Find where the given text appears and provide that cell's center as (X, Y) coordinate. 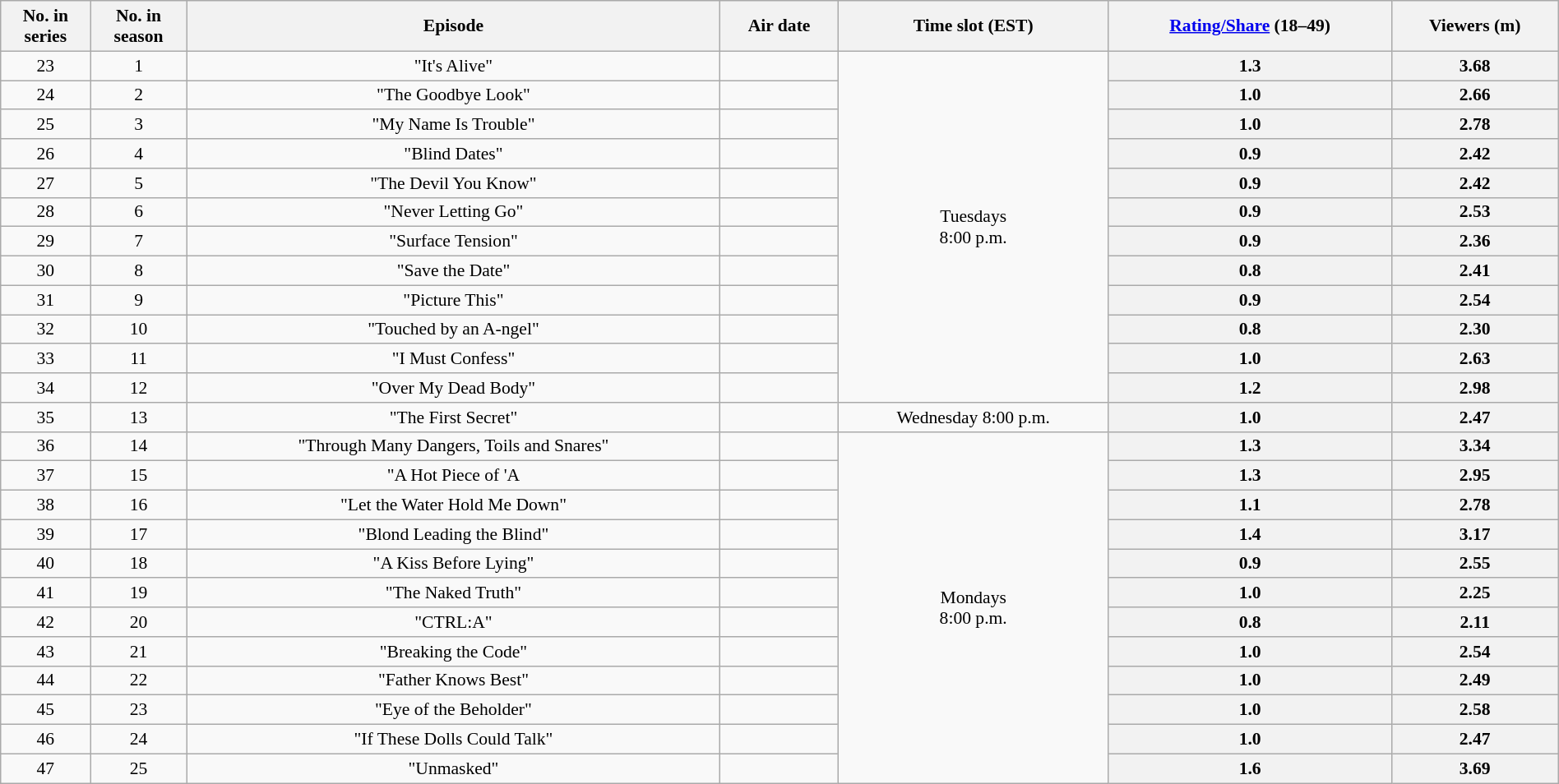
2.36 (1475, 242)
1.1 (1250, 505)
Wednesday 8:00 p.m. (974, 417)
1.4 (1250, 534)
Episode (454, 26)
34 (46, 388)
19 (138, 593)
"Breaking the Code" (454, 652)
5 (138, 183)
9 (138, 300)
29 (46, 242)
"Never Letting Go" (454, 212)
2.58 (1475, 710)
2.25 (1475, 593)
15 (138, 476)
"Let the Water Hold Me Down" (454, 505)
"Blind Dates" (454, 154)
33 (46, 359)
Air date (779, 26)
2.30 (1475, 330)
2.95 (1475, 476)
16 (138, 505)
3 (138, 125)
2.41 (1475, 271)
45 (46, 710)
"Unmasked" (454, 768)
31 (46, 300)
1 (138, 66)
26 (46, 154)
2.11 (1475, 622)
Tuesdays8:00 p.m. (974, 227)
41 (46, 593)
20 (138, 622)
"A Kiss Before Lying" (454, 564)
No. inseries (46, 26)
3.69 (1475, 768)
Viewers (m) (1475, 26)
2.98 (1475, 388)
6 (138, 212)
2 (138, 95)
2.53 (1475, 212)
28 (46, 212)
3.17 (1475, 534)
37 (46, 476)
"A Hot Piece of 'A (454, 476)
"CTRL:A" (454, 622)
"My Name Is Trouble" (454, 125)
17 (138, 534)
No. inseason (138, 26)
2.66 (1475, 95)
"Picture This" (454, 300)
"Surface Tension" (454, 242)
2.55 (1475, 564)
11 (138, 359)
"Blond Leading the Blind" (454, 534)
"Over My Dead Body" (454, 388)
18 (138, 564)
"Through Many Dangers, Toils and Snares" (454, 446)
14 (138, 446)
40 (46, 564)
Time slot (EST) (974, 26)
"Save the Date" (454, 271)
2.49 (1475, 680)
"The First Secret" (454, 417)
3.34 (1475, 446)
"It's Alive" (454, 66)
"I Must Confess" (454, 359)
27 (46, 183)
1.6 (1250, 768)
46 (46, 740)
47 (46, 768)
39 (46, 534)
"The Goodbye Look" (454, 95)
32 (46, 330)
"If These Dolls Could Talk" (454, 740)
44 (46, 680)
21 (138, 652)
1.2 (1250, 388)
Mondays8:00 p.m. (974, 607)
10 (138, 330)
7 (138, 242)
"Touched by an A-ngel" (454, 330)
3.68 (1475, 66)
38 (46, 505)
8 (138, 271)
43 (46, 652)
22 (138, 680)
30 (46, 271)
35 (46, 417)
2.63 (1475, 359)
"Eye of the Beholder" (454, 710)
"The Naked Truth" (454, 593)
"Father Knows Best" (454, 680)
"The Devil You Know" (454, 183)
Rating/Share (18–49) (1250, 26)
42 (46, 622)
4 (138, 154)
12 (138, 388)
36 (46, 446)
13 (138, 417)
